For the text-containing cell, return its midpoint in (X, Y) coordinate format. 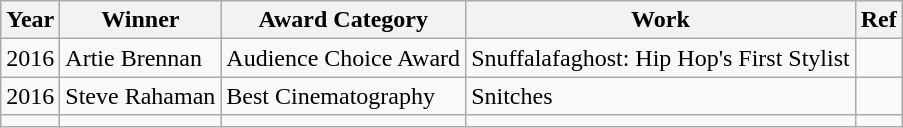
Winner (140, 20)
Snitches (661, 96)
Snuffalafaghost: Hip Hop's First Stylist (661, 58)
Artie Brennan (140, 58)
Award Category (344, 20)
Work (661, 20)
Best Cinematography (344, 96)
Ref (878, 20)
Steve Rahaman (140, 96)
Audience Choice Award (344, 58)
Year (30, 20)
